Locate the cell with the specified text and output its (X, Y) center coordinate. 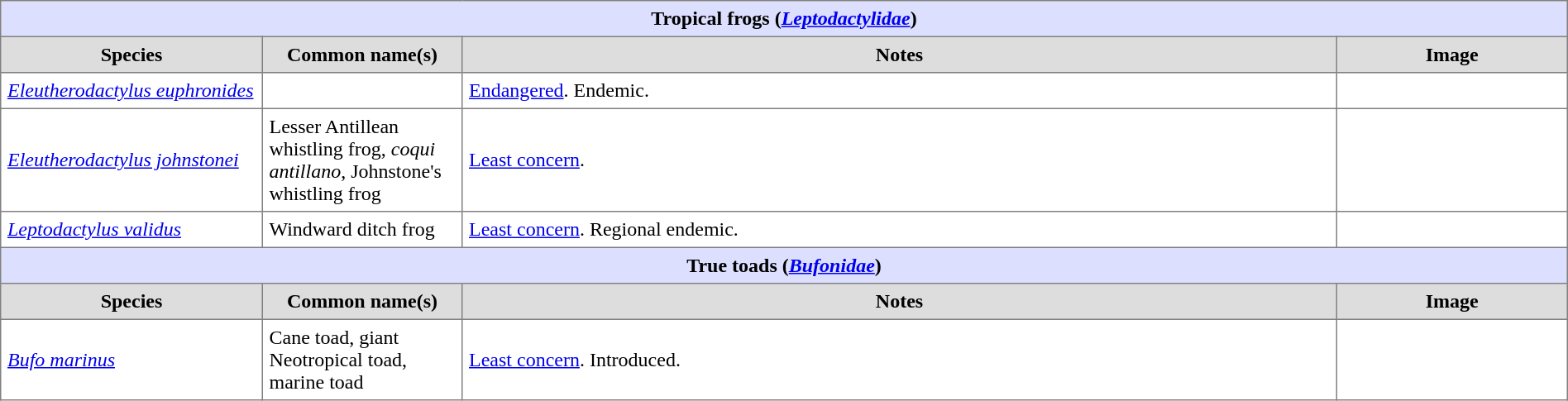
Bufo marinus (131, 360)
Endangered. Endemic. (900, 91)
Least concern. Introduced. (900, 360)
Leptodactylus validus (131, 230)
Lesser Antillean whistling frog, coqui antillano, Johnstone's whistling frog (362, 160)
Eleutherodactylus euphronides (131, 91)
Least concern. (900, 160)
Eleutherodactylus johnstonei (131, 160)
Cane toad, giant Neotropical toad, marine toad (362, 360)
Windward ditch frog (362, 230)
Least concern. Regional endemic. (900, 230)
Tropical frogs (Leptodactylidae) (784, 19)
True toads (Bufonidae) (784, 265)
